Find where the given text appears and provide that cell's center as [X, Y] coordinate. 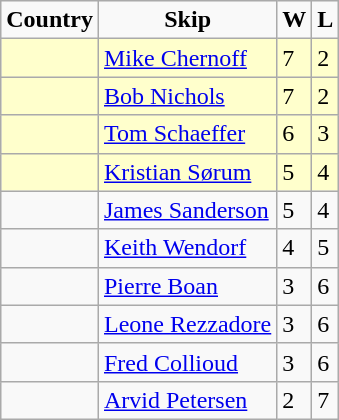
Skip [187, 20]
Keith Wendorf [187, 248]
Fred Collioud [187, 362]
Bob Nichols [187, 96]
L [326, 20]
Country [50, 20]
W [294, 20]
James Sanderson [187, 210]
Tom Schaeffer [187, 134]
Leone Rezzadore [187, 324]
Pierre Boan [187, 286]
Arvid Petersen [187, 400]
Mike Chernoff [187, 58]
Kristian Sørum [187, 172]
